Pinpoint the cell where the given text exists, returning its [X, Y] midpoint coordinate. 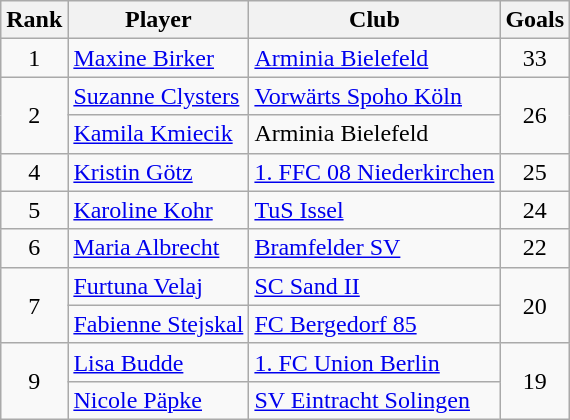
4 [34, 172]
Furtuna Velaj [158, 286]
Lisa Budde [158, 362]
Rank [34, 20]
Vorwärts Spoho Köln [374, 96]
24 [535, 210]
19 [535, 381]
6 [34, 248]
9 [34, 381]
Club [374, 20]
Fabienne Stejskal [158, 324]
Player [158, 20]
Kamila Kmiecik [158, 134]
1. FFC 08 Niederkirchen [374, 172]
22 [535, 248]
Bramfelder SV [374, 248]
25 [535, 172]
Karoline Kohr [158, 210]
26 [535, 115]
7 [34, 305]
SC Sand II [374, 286]
Nicole Päpke [158, 400]
Maxine Birker [158, 58]
Kristin Götz [158, 172]
33 [535, 58]
FC Bergedorf 85 [374, 324]
TuS Issel [374, 210]
1. FC Union Berlin [374, 362]
20 [535, 305]
SV Eintracht Solingen [374, 400]
Maria Albrecht [158, 248]
Goals [535, 20]
2 [34, 115]
1 [34, 58]
5 [34, 210]
Suzanne Clysters [158, 96]
